Search for the cell housing the specified text and yield its (x, y) center coordinate. 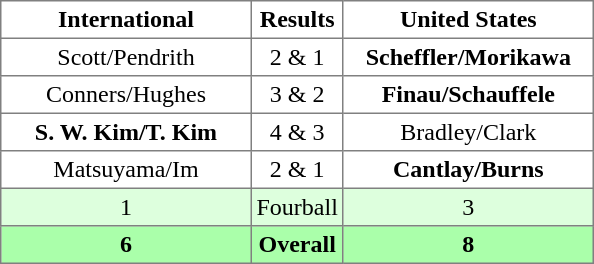
6 (126, 245)
3 & 2 (297, 95)
United States (468, 20)
3 (468, 207)
4 & 3 (297, 132)
Overall (297, 245)
Results (297, 20)
8 (468, 245)
1 (126, 207)
Scott/Pendrith (126, 57)
Cantlay/Burns (468, 170)
Scheffler/Morikawa (468, 57)
International (126, 20)
Finau/Schauffele (468, 95)
Matsuyama/Im (126, 170)
Conners/Hughes (126, 95)
S. W. Kim/T. Kim (126, 132)
Fourball (297, 207)
Bradley/Clark (468, 132)
